Provide the (X, Y) coordinate of the cell's center where the given text is located.  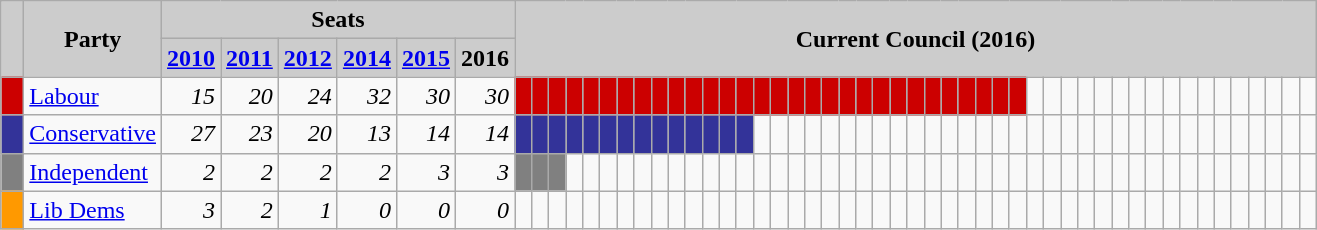
Lib Dems (93, 210)
Seats (338, 20)
Labour (93, 96)
2012 (308, 58)
2015 (426, 58)
32 (366, 96)
2010 (192, 58)
2011 (250, 58)
23 (250, 134)
2014 (366, 58)
13 (366, 134)
27 (192, 134)
24 (308, 96)
Party (93, 39)
1 (308, 210)
15 (192, 96)
Current Council (2016) (916, 39)
2016 (486, 58)
Independent (93, 172)
Conservative (93, 134)
